Search for the cell housing the specified text and yield its (x, y) center coordinate. 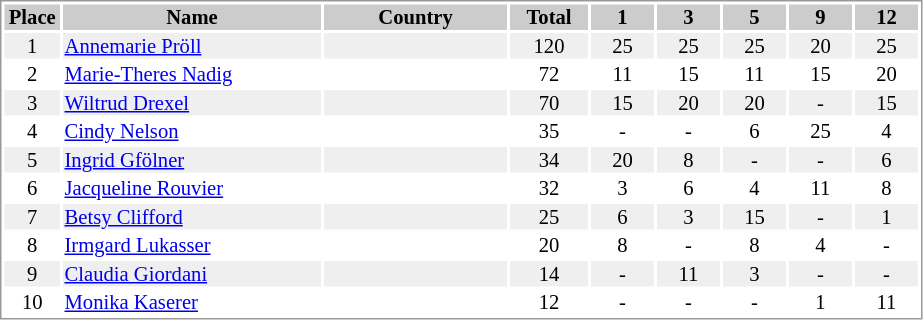
Claudia Giordani (192, 274)
35 (549, 131)
Betsy Clifford (192, 217)
Cindy Nelson (192, 131)
Name (192, 17)
72 (549, 75)
70 (549, 103)
7 (32, 217)
10 (32, 303)
Jacqueline Rouvier (192, 189)
Irmgard Lukasser (192, 245)
Place (32, 17)
2 (32, 75)
120 (549, 46)
Wiltrud Drexel (192, 103)
Total (549, 17)
32 (549, 189)
34 (549, 160)
14 (549, 274)
Country (416, 17)
Annemarie Pröll (192, 46)
Marie-Theres Nadig (192, 75)
Ingrid Gfölner (192, 160)
Monika Kaserer (192, 303)
